Extract the (x, y) coordinate from the center of the cell holding the provided text.  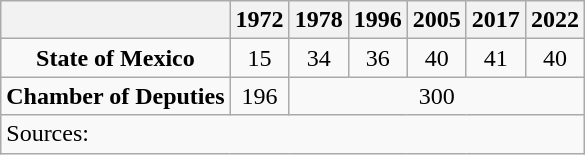
2005 (436, 20)
300 (436, 96)
196 (260, 96)
34 (318, 58)
Chamber of Deputies (116, 96)
State of Mexico (116, 58)
36 (378, 58)
41 (496, 58)
Sources: (293, 134)
1978 (318, 20)
1972 (260, 20)
2017 (496, 20)
1996 (378, 20)
15 (260, 58)
2022 (554, 20)
